Extract the [X, Y] coordinate from the center of the cell holding the provided text.  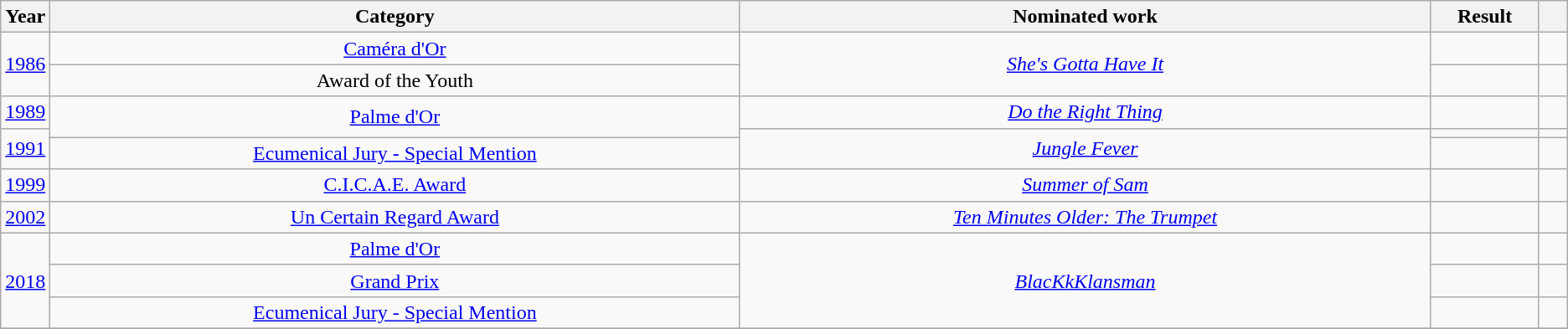
Jungle Fever [1086, 149]
BlacKkKlansman [1086, 280]
1991 [25, 149]
Nominated work [1086, 17]
Un Certain Regard Award [395, 217]
2002 [25, 217]
Year [25, 17]
She's Gotta Have It [1086, 64]
1989 [25, 112]
Category [395, 17]
2018 [25, 280]
C.I.C.A.E. Award [395, 185]
1999 [25, 185]
Summer of Sam [1086, 185]
Result [1484, 17]
Ten Minutes Older: The Trumpet [1086, 217]
Caméra d'Or [395, 49]
Grand Prix [395, 280]
1986 [25, 64]
Award of the Youth [395, 80]
Do the Right Thing [1086, 112]
